Determine the (X, Y) coordinate at the center of the cell enclosing the given text.  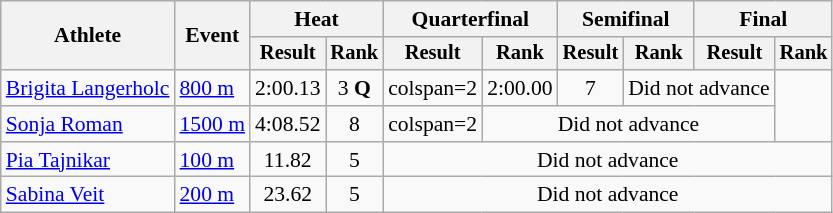
Brigita Langerholc (88, 88)
200 m (212, 195)
Heat (316, 19)
Sonja Roman (88, 124)
7 (591, 88)
Quarterfinal (470, 19)
23.62 (288, 195)
3 Q (355, 88)
2:00.13 (288, 88)
Athlete (88, 36)
100 m (212, 160)
1500 m (212, 124)
Sabina Veit (88, 195)
4:08.52 (288, 124)
Pia Tajnikar (88, 160)
Final (763, 19)
11.82 (288, 160)
2:00.00 (520, 88)
Event (212, 36)
800 m (212, 88)
8 (355, 124)
Semifinal (626, 19)
